Provide the (X, Y) coordinate of the cell's center where the given text is located.  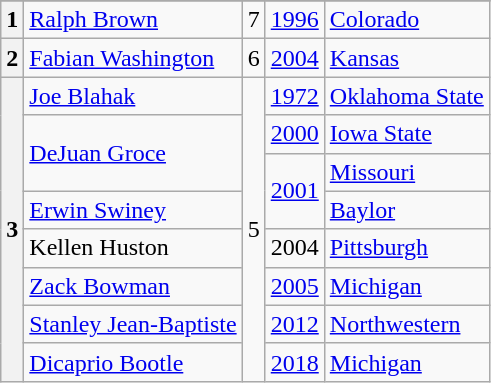
Erwin Swiney (133, 210)
2 (12, 58)
1996 (294, 20)
1972 (294, 96)
Oklahoma State (406, 96)
Missouri (406, 172)
2018 (294, 362)
1 (12, 20)
Stanley Jean-Baptiste (133, 324)
Colorado (406, 20)
Zack Bowman (133, 286)
5 (254, 229)
Dicaprio Bootle (133, 362)
Joe Blahak (133, 96)
Kansas (406, 58)
Ralph Brown (133, 20)
Fabian Washington (133, 58)
2005 (294, 286)
Northwestern (406, 324)
DeJuan Groce (133, 153)
Pittsburgh (406, 248)
2001 (294, 191)
Baylor (406, 210)
2012 (294, 324)
6 (254, 58)
7 (254, 20)
Iowa State (406, 134)
Kellen Huston (133, 248)
3 (12, 229)
2000 (294, 134)
